Capture the cell that displays the provided text and extract its [x, y] central coordinate. 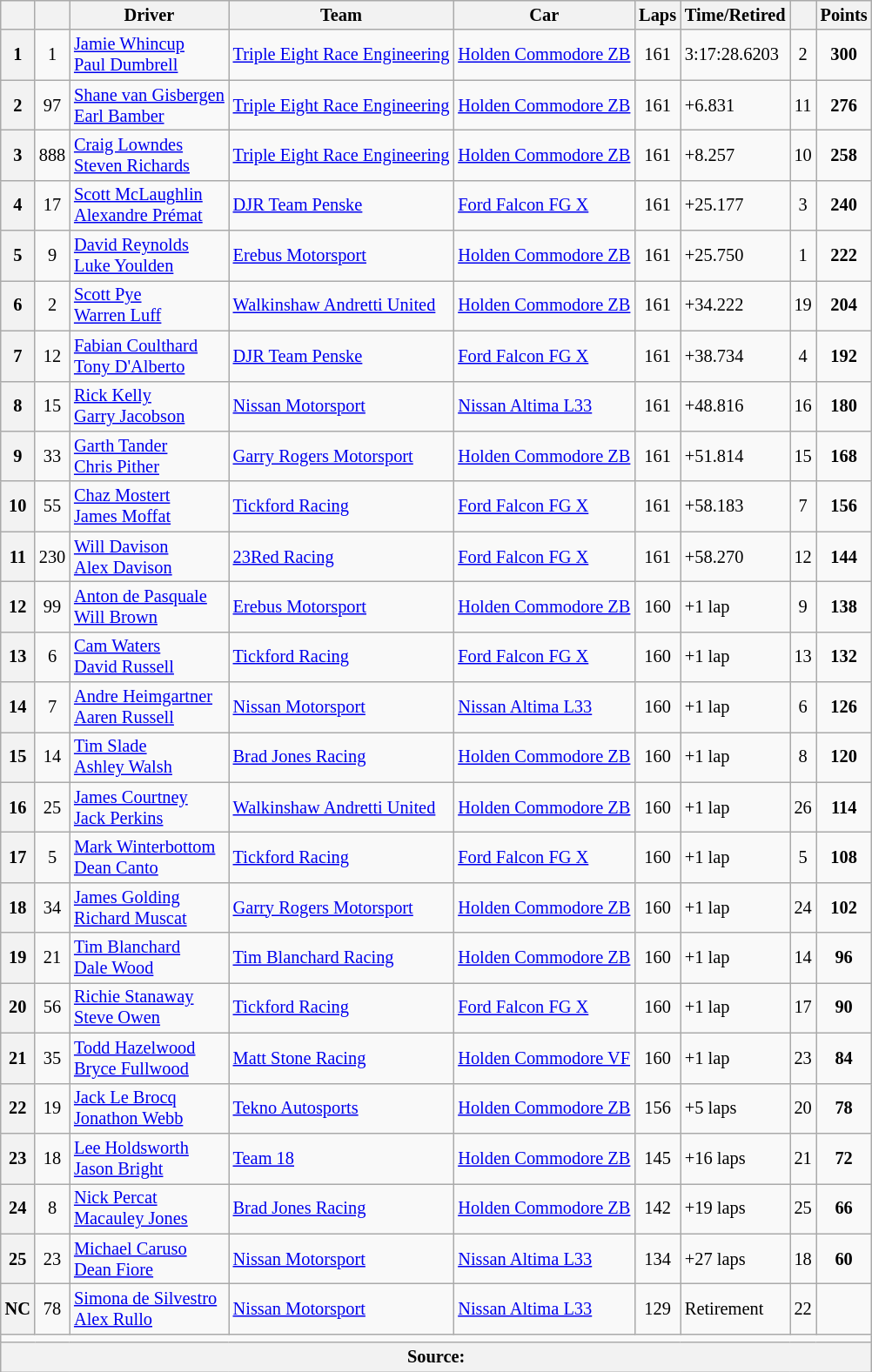
Rick Kelly Garry Jacobson [150, 406]
+25.177 [735, 205]
192 [844, 356]
Lee Holdsworth Jason Bright [150, 1158]
56 [52, 1007]
Andre Heimgartner Aaren Russell [150, 707]
Cam Waters David Russell [150, 657]
Nick Percat Macauley Jones [150, 1208]
Points [844, 15]
David Reynolds Luke Youlden [150, 256]
+27 laps [735, 1259]
Michael Caruso Dean Fiore [150, 1259]
+19 laps [735, 1208]
Scott Pye Warren Luff [150, 305]
60 [844, 1259]
23Red Racing [341, 557]
3:17:28.6203 [735, 55]
55 [52, 506]
240 [844, 205]
126 [844, 707]
James Golding Richard Muscat [150, 907]
Tim Blanchard Racing [341, 958]
Team [341, 15]
Matt Stone Racing [341, 1058]
Driver [150, 15]
138 [844, 606]
72 [844, 1158]
99 [52, 606]
Tekno Autosports [341, 1108]
Scott McLaughlin Alexandre Prémat [150, 205]
+25.750 [735, 256]
102 [844, 907]
+34.222 [735, 305]
Mark Winterbottom Dean Canto [150, 857]
Todd Hazelwood Bryce Fullwood [150, 1058]
Shane van Gisbergen Earl Bamber [150, 105]
84 [844, 1058]
+6.831 [735, 105]
Fabian Coulthard Tony D'Alberto [150, 356]
35 [52, 1058]
114 [844, 807]
Craig Lowndes Steven Richards [150, 155]
Tim Blanchard Dale Wood [150, 958]
145 [658, 1158]
Time/Retired [735, 15]
+58.183 [735, 506]
90 [844, 1007]
+5 laps [735, 1108]
144 [844, 557]
+51.814 [735, 456]
258 [844, 155]
Richie Stanaway Steve Owen [150, 1007]
Simona de Silvestro Alex Rullo [150, 1308]
NC [17, 1308]
96 [844, 958]
James Courtney Jack Perkins [150, 807]
Retirement [735, 1308]
Car [544, 15]
230 [52, 557]
Garth Tander Chris Pither [150, 456]
26 [803, 807]
+48.816 [735, 406]
Jack Le Brocq Jonathon Webb [150, 1108]
132 [844, 657]
Chaz Mostert James Moffat [150, 506]
Holden Commodore VF [544, 1058]
33 [52, 456]
129 [658, 1308]
Anton de Pasquale Will Brown [150, 606]
34 [52, 907]
888 [52, 155]
300 [844, 55]
134 [658, 1259]
Tim Slade Ashley Walsh [150, 757]
+38.734 [735, 356]
Team 18 [341, 1158]
Jamie Whincup Paul Dumbrell [150, 55]
+16 laps [735, 1158]
222 [844, 256]
168 [844, 456]
142 [658, 1208]
276 [844, 105]
Will Davison Alex Davison [150, 557]
108 [844, 857]
97 [52, 105]
+58.270 [735, 557]
120 [844, 757]
204 [844, 305]
180 [844, 406]
Laps [658, 15]
Source: [437, 1357]
66 [844, 1208]
+8.257 [735, 155]
